Search for the cell housing the specified text and yield its [x, y] center coordinate. 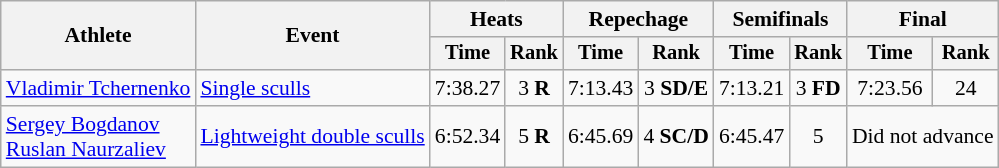
Repechage [638, 19]
Sergey BogdanovRuslan Naurzaliev [98, 136]
5 [818, 136]
3 R [534, 88]
Lightweight double sculls [312, 136]
6:52.34 [468, 136]
3 SD/E [676, 88]
Athlete [98, 36]
5 R [534, 136]
7:38.27 [468, 88]
24 [966, 88]
Final [923, 19]
Vladimir Tchernenko [98, 88]
6:45.69 [600, 136]
Heats [496, 19]
Single sculls [312, 88]
6:45.47 [752, 136]
Event [312, 36]
7:13.43 [600, 88]
4 SC/D [676, 136]
3 FD [818, 88]
7:23.56 [890, 88]
Semifinals [780, 19]
7:13.21 [752, 88]
Did not advance [923, 136]
